Extract the (X, Y) coordinate from the center of the cell holding the provided text.  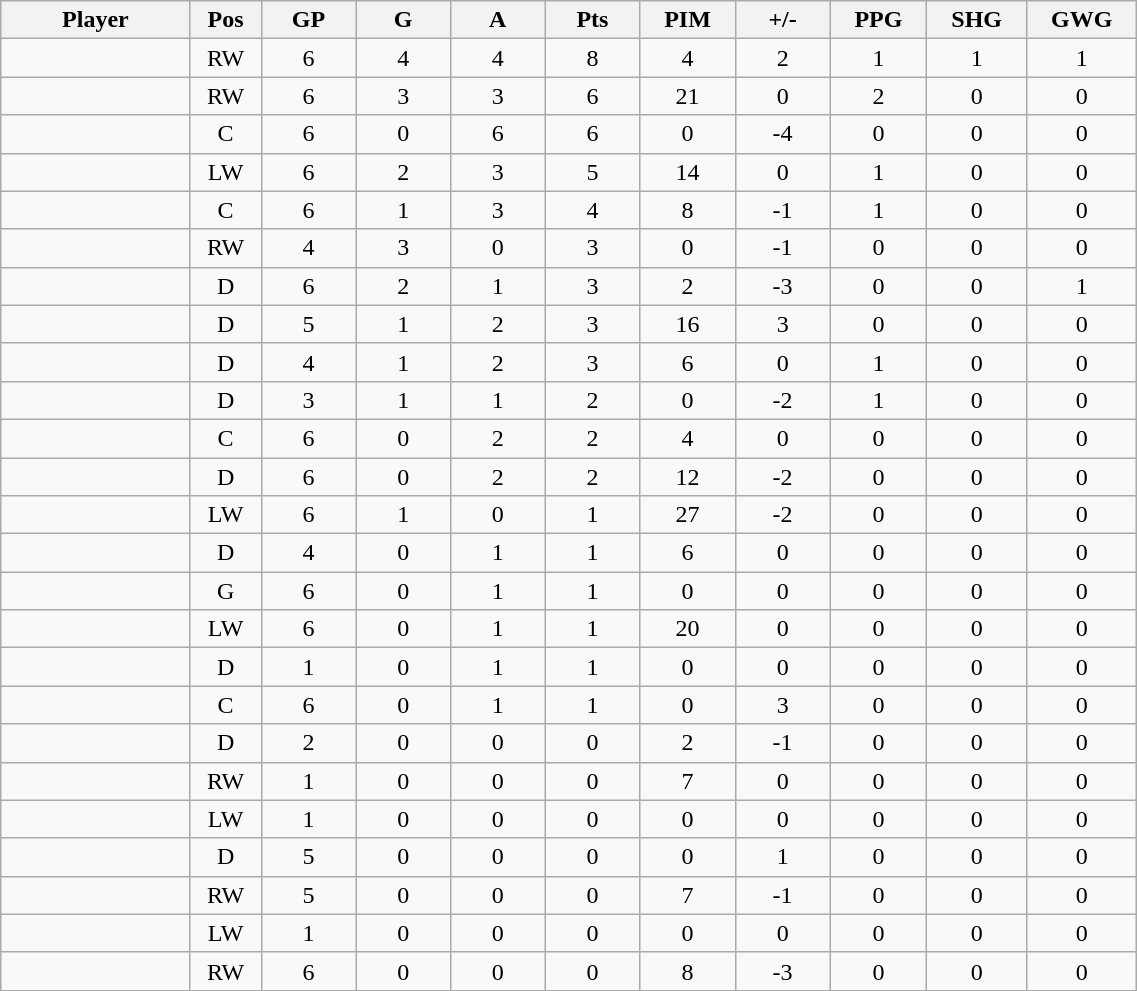
+/- (782, 20)
GWG (1081, 20)
-4 (782, 134)
27 (688, 515)
20 (688, 629)
Player (96, 20)
PPG (878, 20)
SHG (977, 20)
GP (308, 20)
16 (688, 324)
Pts (592, 20)
21 (688, 96)
A (498, 20)
PIM (688, 20)
14 (688, 172)
12 (688, 477)
Pos (226, 20)
